From the cell containing the given text, extract its center point as (X, Y) coordinate. 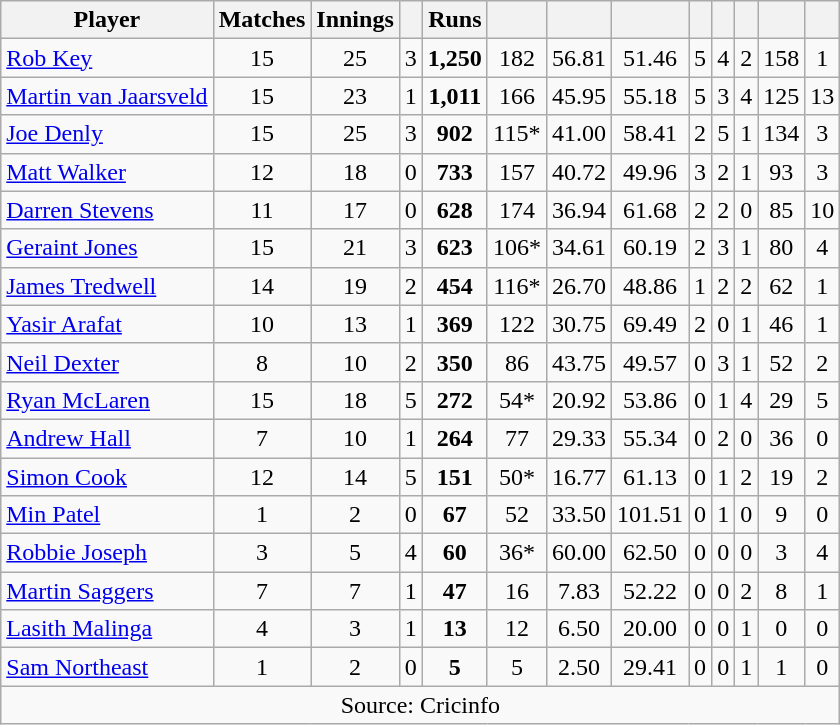
7.83 (578, 591)
116* (516, 286)
369 (454, 324)
45.95 (578, 96)
Innings (355, 20)
67 (454, 515)
49.96 (650, 172)
53.86 (650, 400)
20.92 (578, 400)
272 (454, 400)
17 (355, 210)
Player (107, 20)
Martin Saggers (107, 591)
Rob Key (107, 58)
125 (782, 96)
49.57 (650, 362)
106* (516, 248)
34.61 (578, 248)
174 (516, 210)
29 (782, 400)
52.22 (650, 591)
166 (516, 96)
51.46 (650, 58)
Simon Cook (107, 477)
62 (782, 286)
36* (516, 553)
Min Patel (107, 515)
Ryan McLaren (107, 400)
101.51 (650, 515)
264 (454, 438)
Matches (262, 20)
628 (454, 210)
47 (454, 591)
350 (454, 362)
6.50 (578, 629)
122 (516, 324)
21 (355, 248)
23 (355, 96)
29.41 (650, 667)
Source: Cricinfo (420, 705)
733 (454, 172)
48.86 (650, 286)
Geraint Jones (107, 248)
54* (516, 400)
77 (516, 438)
56.81 (578, 58)
61.13 (650, 477)
69.49 (650, 324)
Martin van Jaarsveld (107, 96)
60.00 (578, 553)
454 (454, 286)
157 (516, 172)
Matt Walker (107, 172)
41.00 (578, 134)
Yasir Arafat (107, 324)
80 (782, 248)
58.41 (650, 134)
93 (782, 172)
151 (454, 477)
134 (782, 134)
Runs (454, 20)
60 (454, 553)
36 (782, 438)
16 (516, 591)
Lasith Malinga (107, 629)
2.50 (578, 667)
36.94 (578, 210)
182 (516, 58)
60.19 (650, 248)
623 (454, 248)
9 (782, 515)
11 (262, 210)
62.50 (650, 553)
55.18 (650, 96)
26.70 (578, 286)
1,011 (454, 96)
33.50 (578, 515)
16.77 (578, 477)
86 (516, 362)
Andrew Hall (107, 438)
115* (516, 134)
43.75 (578, 362)
Joe Denly (107, 134)
158 (782, 58)
30.75 (578, 324)
Darren Stevens (107, 210)
Neil Dexter (107, 362)
Robbie Joseph (107, 553)
29.33 (578, 438)
Sam Northeast (107, 667)
James Tredwell (107, 286)
20.00 (650, 629)
61.68 (650, 210)
85 (782, 210)
902 (454, 134)
40.72 (578, 172)
55.34 (650, 438)
46 (782, 324)
50* (516, 477)
1,250 (454, 58)
